Scan for the cell matching the given text and deliver its [X, Y] coordinate at center. 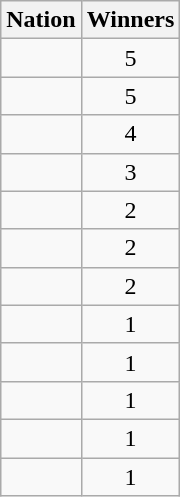
3 [130, 172]
Nation [41, 20]
4 [130, 134]
Winners [130, 20]
